Locate the cell with the specified text and output its (x, y) center coordinate. 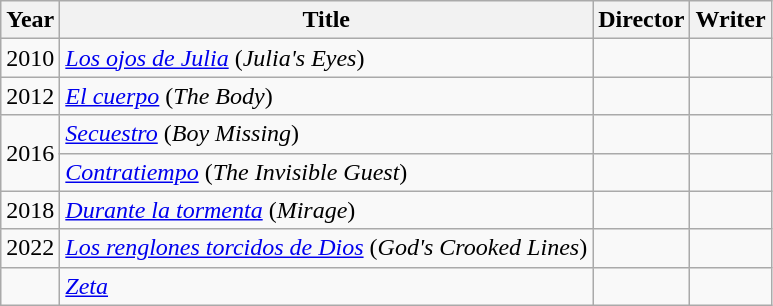
Director (642, 20)
2012 (30, 96)
Year (30, 20)
2018 (30, 210)
Contratiempo (The Invisible Guest) (326, 172)
2010 (30, 58)
El cuerpo (The Body) (326, 96)
2022 (30, 248)
Los ojos de Julia (Julia's Eyes) (326, 58)
Secuestro (Boy Missing) (326, 134)
Title (326, 20)
Writer (730, 20)
Zeta (326, 286)
Durante la tormenta (Mirage) (326, 210)
2016 (30, 153)
Los renglones torcidos de Dios (God's Crooked Lines) (326, 248)
